Pinpoint the cell where the given text exists, returning its (x, y) midpoint coordinate. 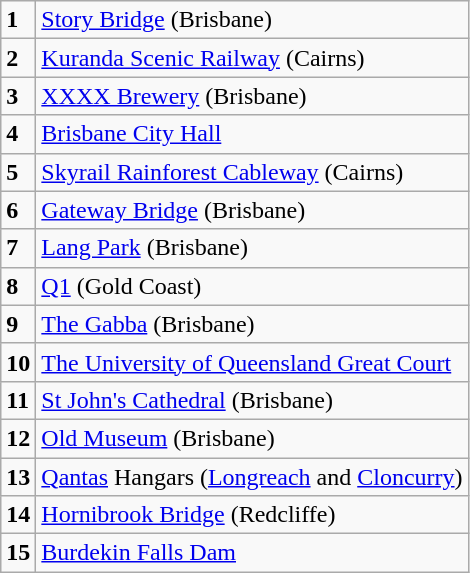
8 (18, 286)
3 (18, 96)
4 (18, 134)
9 (18, 324)
2 (18, 58)
Kuranda Scenic Railway (Cairns) (252, 58)
Q1 (Gold Coast) (252, 286)
The Gabba (Brisbane) (252, 324)
14 (18, 515)
12 (18, 438)
XXXX Brewery (Brisbane) (252, 96)
13 (18, 477)
6 (18, 210)
Hornibrook Bridge (Redcliffe) (252, 515)
Skyrail Rainforest Cableway (Cairns) (252, 172)
Qantas Hangars (Longreach and Cloncurry) (252, 477)
10 (18, 362)
15 (18, 553)
11 (18, 400)
7 (18, 248)
The University of Queensland Great Court (252, 362)
1 (18, 20)
Gateway Bridge (Brisbane) (252, 210)
5 (18, 172)
Brisbane City Hall (252, 134)
Lang Park (Brisbane) (252, 248)
Story Bridge (Brisbane) (252, 20)
Burdekin Falls Dam (252, 553)
St John's Cathedral (Brisbane) (252, 400)
Old Museum (Brisbane) (252, 438)
